Return [x, y] of the center of cell containing provided text 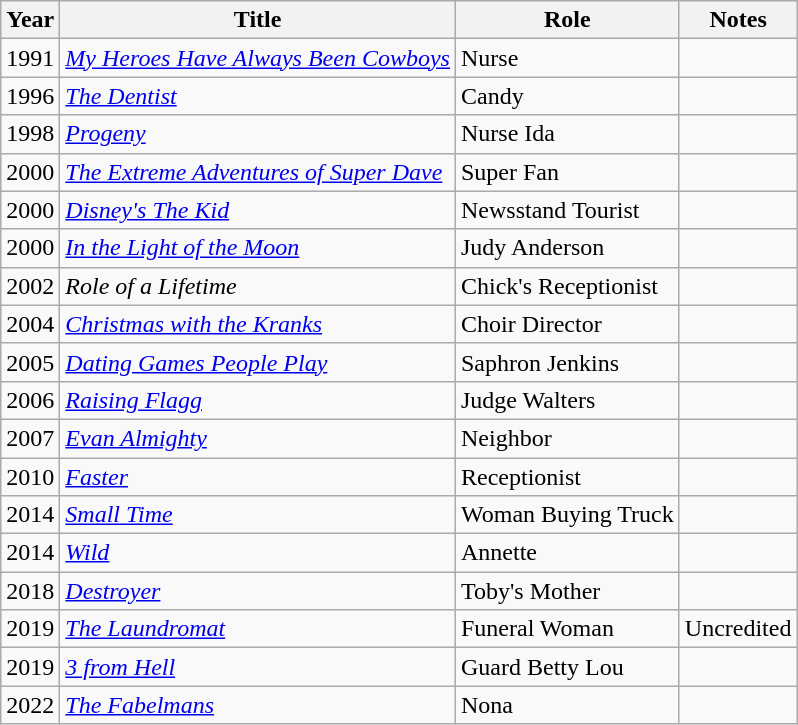
Role [567, 20]
The Fabelmans [258, 705]
2005 [30, 362]
Dating Games People Play [258, 362]
Progeny [258, 134]
2018 [30, 591]
Role of a Lifetime [258, 286]
Notes [738, 20]
Receptionist [567, 477]
Saphron Jenkins [567, 362]
The Laundromat [258, 629]
Nona [567, 705]
Wild [258, 553]
2010 [30, 477]
Annette [567, 553]
The Dentist [258, 96]
Faster [258, 477]
Candy [567, 96]
Uncredited [738, 629]
Judy Anderson [567, 248]
Christmas with the Kranks [258, 324]
Guard Betty Lou [567, 667]
2006 [30, 400]
The Extreme Adventures of Super Dave [258, 172]
Nurse [567, 58]
Funeral Woman [567, 629]
1998 [30, 134]
Evan Almighty [258, 438]
Choir Director [567, 324]
Super Fan [567, 172]
Chick's Receptionist [567, 286]
1991 [30, 58]
My Heroes Have Always Been Cowboys [258, 58]
2004 [30, 324]
Judge Walters [567, 400]
Neighbor [567, 438]
Raising Flagg [258, 400]
Title [258, 20]
Nurse Ida [567, 134]
Small Time [258, 515]
3 from Hell [258, 667]
Newsstand Tourist [567, 210]
Destroyer [258, 591]
Year [30, 20]
2002 [30, 286]
2007 [30, 438]
1996 [30, 96]
2022 [30, 705]
Disney's The Kid [258, 210]
In the Light of the Moon [258, 248]
Woman Buying Truck [567, 515]
Toby's Mother [567, 591]
